Determine the [x, y] coordinate at the center of the cell enclosing the given text.  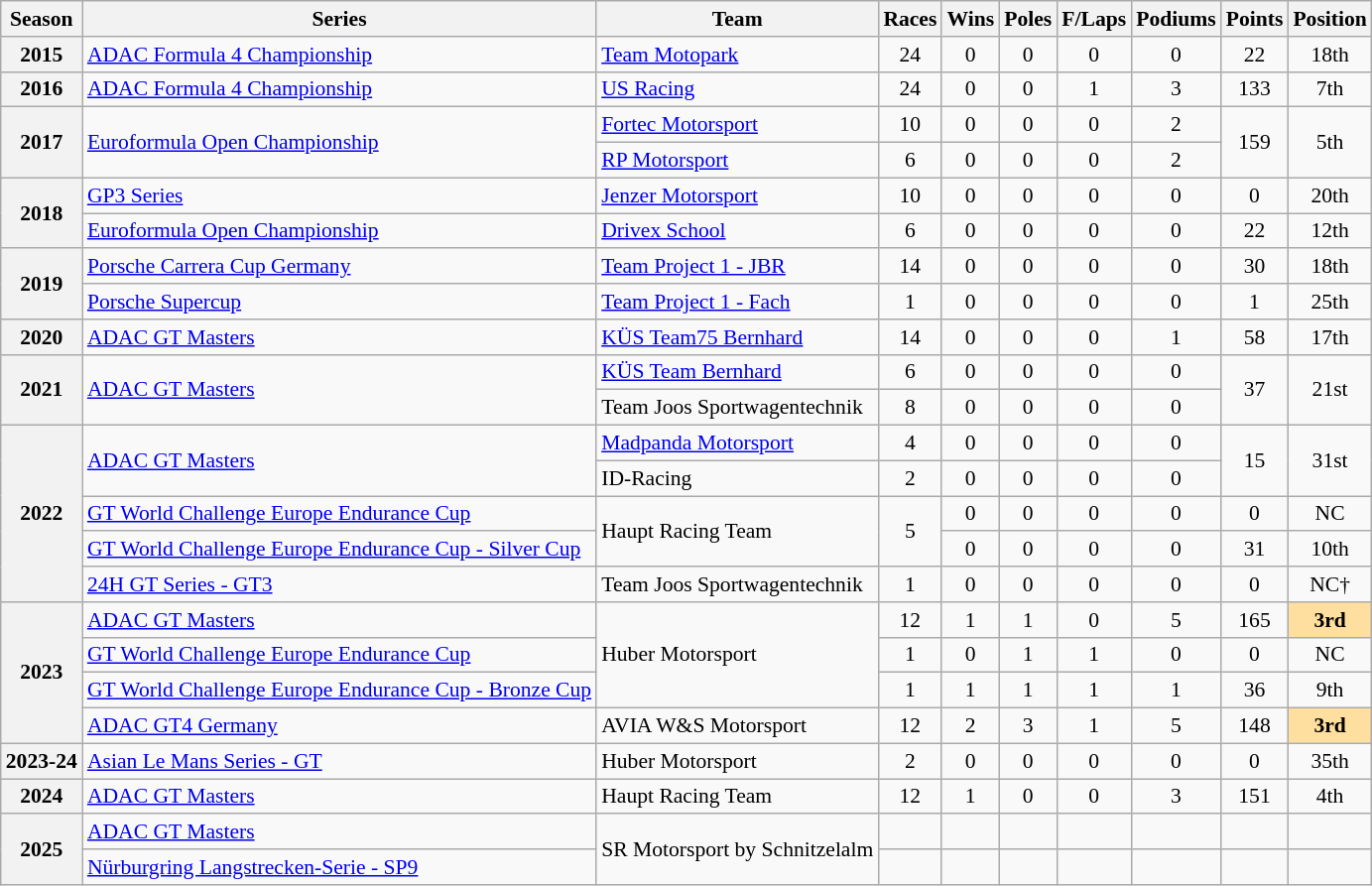
2024 [42, 797]
2015 [42, 55]
2020 [42, 337]
24H GT Series - GT3 [339, 584]
4 [910, 443]
Team [737, 19]
2018 [42, 212]
2017 [42, 143]
31 [1255, 550]
20th [1329, 195]
2021 [42, 389]
GT World Challenge Europe Endurance Cup - Bronze Cup [339, 691]
25th [1329, 302]
Position [1329, 19]
35th [1329, 761]
Fortec Motorsport [737, 125]
F/Laps [1093, 19]
Podiums [1177, 19]
17th [1329, 337]
NC† [1329, 584]
31st [1329, 460]
2022 [42, 514]
133 [1255, 89]
GT World Challenge Europe Endurance Cup - Silver Cup [339, 550]
SR Motorsport by Schnitzelalm [737, 849]
2023 [42, 673]
9th [1329, 691]
21st [1329, 389]
ID-Racing [737, 478]
ADAC GT4 Germany [339, 726]
8 [910, 408]
RP Motorsport [737, 161]
2023-24 [42, 761]
US Racing [737, 89]
165 [1255, 620]
36 [1255, 691]
Madpanda Motorsport [737, 443]
Wins [970, 19]
Drivex School [737, 231]
30 [1255, 267]
Porsche Carrera Cup Germany [339, 267]
5th [1329, 143]
Team Project 1 - Fach [737, 302]
58 [1255, 337]
Nürburgring Langstrecken-Serie - SP9 [339, 867]
12th [1329, 231]
AVIA W&S Motorsport [737, 726]
Series [339, 19]
7th [1329, 89]
KÜS Team75 Bernhard [737, 337]
KÜS Team Bernhard [737, 372]
Season [42, 19]
10th [1329, 550]
2019 [42, 284]
37 [1255, 389]
Points [1255, 19]
Poles [1028, 19]
Asian Le Mans Series - GT [339, 761]
Team Motopark [737, 55]
151 [1255, 797]
Porsche Supercup [339, 302]
Races [910, 19]
148 [1255, 726]
4th [1329, 797]
2016 [42, 89]
2025 [42, 849]
159 [1255, 143]
15 [1255, 460]
GP3 Series [339, 195]
Jenzer Motorsport [737, 195]
Team Project 1 - JBR [737, 267]
